Detect which cell encompasses the target text, then output its [X, Y] center coordinate. 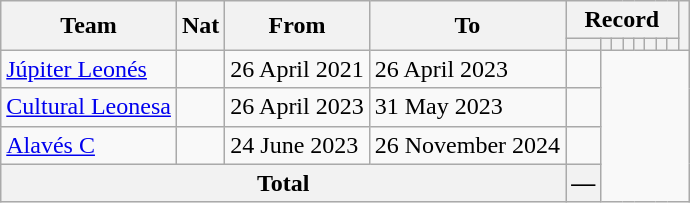
26 April 2021 [297, 69]
— [584, 183]
Alavés C [89, 145]
Cultural Leonesa [89, 107]
From [297, 26]
To [467, 26]
31 May 2023 [467, 107]
Total [284, 183]
24 June 2023 [297, 145]
Nat [200, 26]
Team [89, 26]
Júpiter Leonés [89, 69]
26 November 2024 [467, 145]
Record [622, 20]
